For the text-containing cell, return its midpoint in [x, y] coordinate format. 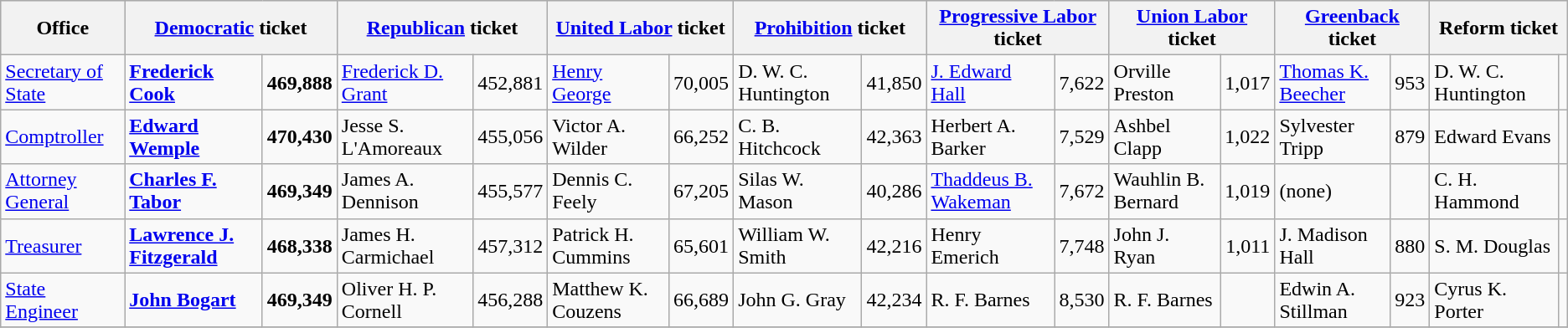
Frederick D. Grant [405, 82]
William W. Smith [797, 246]
Henry George [608, 82]
Democratic ticket [231, 28]
456,288 [511, 300]
40,286 [895, 191]
879 [1411, 137]
Progressive Labor ticket [1018, 28]
Orville Preston [1164, 82]
468,338 [300, 246]
Frederick Cook [193, 82]
Jesse S. L'Amoreaux [405, 137]
41,850 [895, 82]
457,312 [511, 246]
70,005 [702, 82]
Republican ticket [442, 28]
67,205 [702, 191]
8,530 [1082, 300]
Dennis C. Feely [608, 191]
7,622 [1082, 82]
Patrick H. Cummins [608, 246]
Reform ticket [1498, 28]
469,888 [300, 82]
Edward Wemple [193, 137]
C. H. Hammond [1494, 191]
John J. Ryan [1164, 246]
Comptroller [63, 137]
Victor A. Wilder [608, 137]
Lawrence J. Fitzgerald [193, 246]
Herbert A. Barker [990, 137]
James H. Carmichael [405, 246]
Union Labor ticket [1192, 28]
S. M. Douglas [1494, 246]
Thomas K. Beecher [1333, 82]
John Bogart [193, 300]
66,689 [702, 300]
455,577 [511, 191]
United Labor ticket [641, 28]
Prohibition ticket [830, 28]
455,056 [511, 137]
470,430 [300, 137]
Wauhlin B. Bernard [1164, 191]
Greenback ticket [1352, 28]
1,019 [1248, 191]
452,881 [511, 82]
Ashbel Clapp [1164, 137]
953 [1411, 82]
Silas W. Mason [797, 191]
7,529 [1082, 137]
Secretary of State [63, 82]
Henry Emerich [990, 246]
Sylvester Tripp [1333, 137]
923 [1411, 300]
66,252 [702, 137]
(none) [1333, 191]
John G. Gray [797, 300]
Edwin A. Stillman [1333, 300]
7,748 [1082, 246]
7,672 [1082, 191]
Office [63, 28]
Treasurer [63, 246]
State Engineer [63, 300]
Thaddeus B. Wakeman [990, 191]
42,216 [895, 246]
42,234 [895, 300]
Attorney General [63, 191]
65,601 [702, 246]
Matthew K. Couzens [608, 300]
C. B. Hitchcock [797, 137]
1,017 [1248, 82]
880 [1411, 246]
1,022 [1248, 137]
1,011 [1248, 246]
Edward Evans [1494, 137]
42,363 [895, 137]
J. Madison Hall [1333, 246]
Cyrus K. Porter [1494, 300]
J. Edward Hall [990, 82]
Charles F. Tabor [193, 191]
Oliver H. P. Cornell [405, 300]
James A. Dennison [405, 191]
